From the cell containing the given text, extract its center point as [X, Y] coordinate. 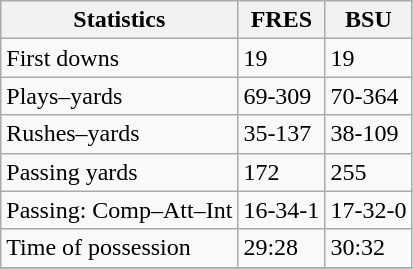
30:32 [368, 248]
Passing: Comp–Att–Int [120, 210]
Time of possession [120, 248]
70-364 [368, 96]
FRES [282, 20]
255 [368, 172]
35-137 [282, 134]
38-109 [368, 134]
Statistics [120, 20]
29:28 [282, 248]
69-309 [282, 96]
Rushes–yards [120, 134]
BSU [368, 20]
16-34-1 [282, 210]
Plays–yards [120, 96]
17-32-0 [368, 210]
172 [282, 172]
First downs [120, 58]
Passing yards [120, 172]
